For the text-containing cell, return its midpoint in (X, Y) coordinate format. 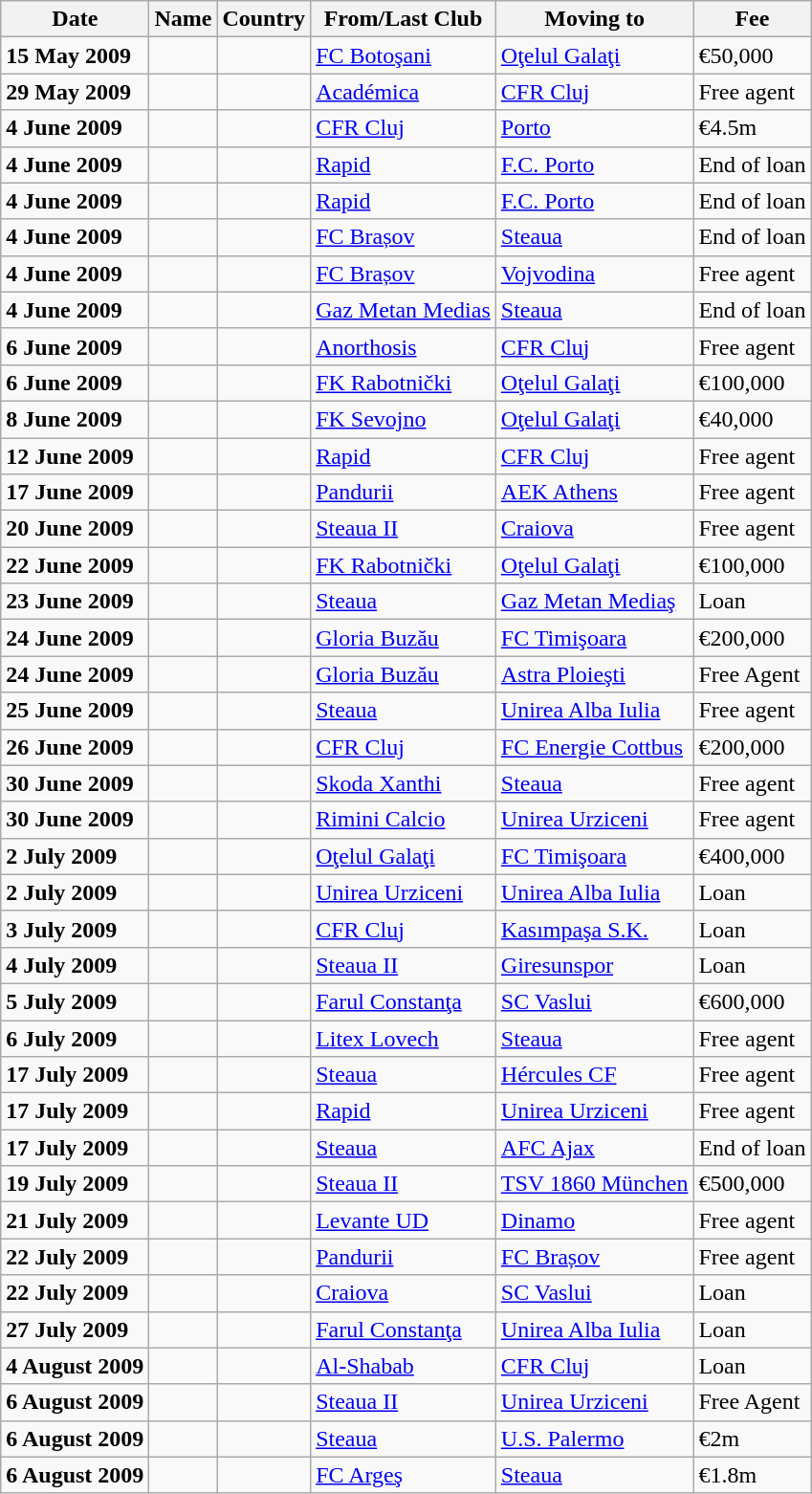
€1.8m (752, 1475)
Gaz Metan Medias (404, 310)
Anorthosis (404, 346)
€600,000 (752, 1001)
29 May 2009 (75, 92)
FK Sevojno (404, 419)
8 June 2009 (75, 419)
20 June 2009 (75, 529)
15 May 2009 (75, 55)
Rimini Calcio (404, 820)
AEK Athens (595, 493)
U.S. Palermo (595, 1439)
€400,000 (752, 856)
26 June 2009 (75, 747)
Vojvodina (595, 274)
Country (264, 19)
TSV 1860 München (595, 1184)
4 July 2009 (75, 965)
From/Last Club (404, 19)
5 July 2009 (75, 1001)
25 June 2009 (75, 711)
Skoda Xanthi (404, 783)
Moving to (595, 19)
€40,000 (752, 419)
Astra Ploieşti (595, 674)
17 June 2009 (75, 493)
Litex Lovech (404, 1038)
21 July 2009 (75, 1220)
Porto (595, 128)
Fee (752, 19)
27 July 2009 (75, 1329)
12 June 2009 (75, 456)
Hércules CF (595, 1075)
Giresunspor (595, 965)
Dinamo (595, 1220)
€50,000 (752, 55)
Académica (404, 92)
Al-Shabab (404, 1366)
AFC Ajax (595, 1148)
FC Botoşani (404, 55)
Name (184, 19)
Gaz Metan Mediaş (595, 602)
6 July 2009 (75, 1038)
23 June 2009 (75, 602)
FC Argeş (404, 1475)
Kasımpaşa S.K. (595, 929)
FC Energie Cottbus (595, 747)
19 July 2009 (75, 1184)
3 July 2009 (75, 929)
22 June 2009 (75, 565)
Date (75, 19)
4 August 2009 (75, 1366)
€500,000 (752, 1184)
Levante UD (404, 1220)
€4.5m (752, 128)
€2m (752, 1439)
